Return (x, y) of the center of cell containing provided text 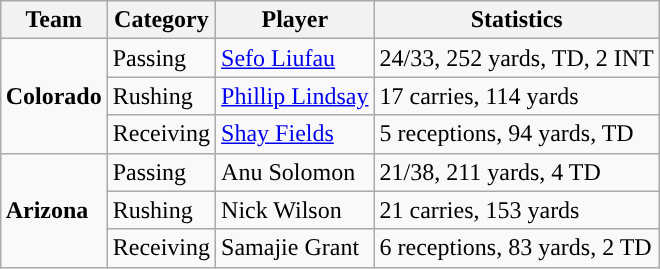
5 receptions, 94 yards, TD (516, 134)
Player (295, 20)
Samajie Grant (295, 248)
Statistics (516, 20)
24/33, 252 yards, TD, 2 INT (516, 58)
Phillip Lindsay (295, 96)
Nick Wilson (295, 210)
Anu Solomon (295, 172)
Sefo Liufau (295, 58)
Category (161, 20)
Team (54, 20)
Colorado (54, 96)
Arizona (54, 210)
Shay Fields (295, 134)
17 carries, 114 yards (516, 96)
21/38, 211 yards, 4 TD (516, 172)
21 carries, 153 yards (516, 210)
6 receptions, 83 yards, 2 TD (516, 248)
